Find where the given text appears and provide that cell's center as [x, y] coordinate. 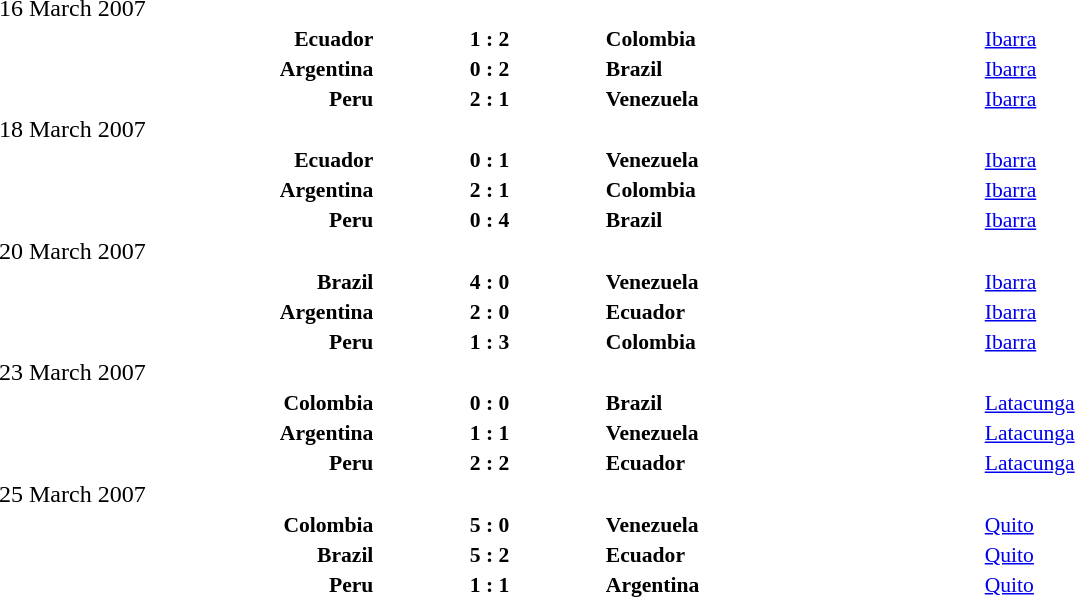
1 : 1 [489, 433]
0 : 2 [489, 68]
2 : 0 [489, 312]
0 : 4 [489, 220]
5 : 2 [489, 554]
1 : 3 [489, 342]
5 : 0 [489, 524]
0 : 1 [489, 160]
2 : 2 [489, 463]
1 : 2 [489, 38]
4 : 0 [489, 282]
0 : 0 [489, 403]
